Capture the cell that displays the provided text and extract its [x, y] central coordinate. 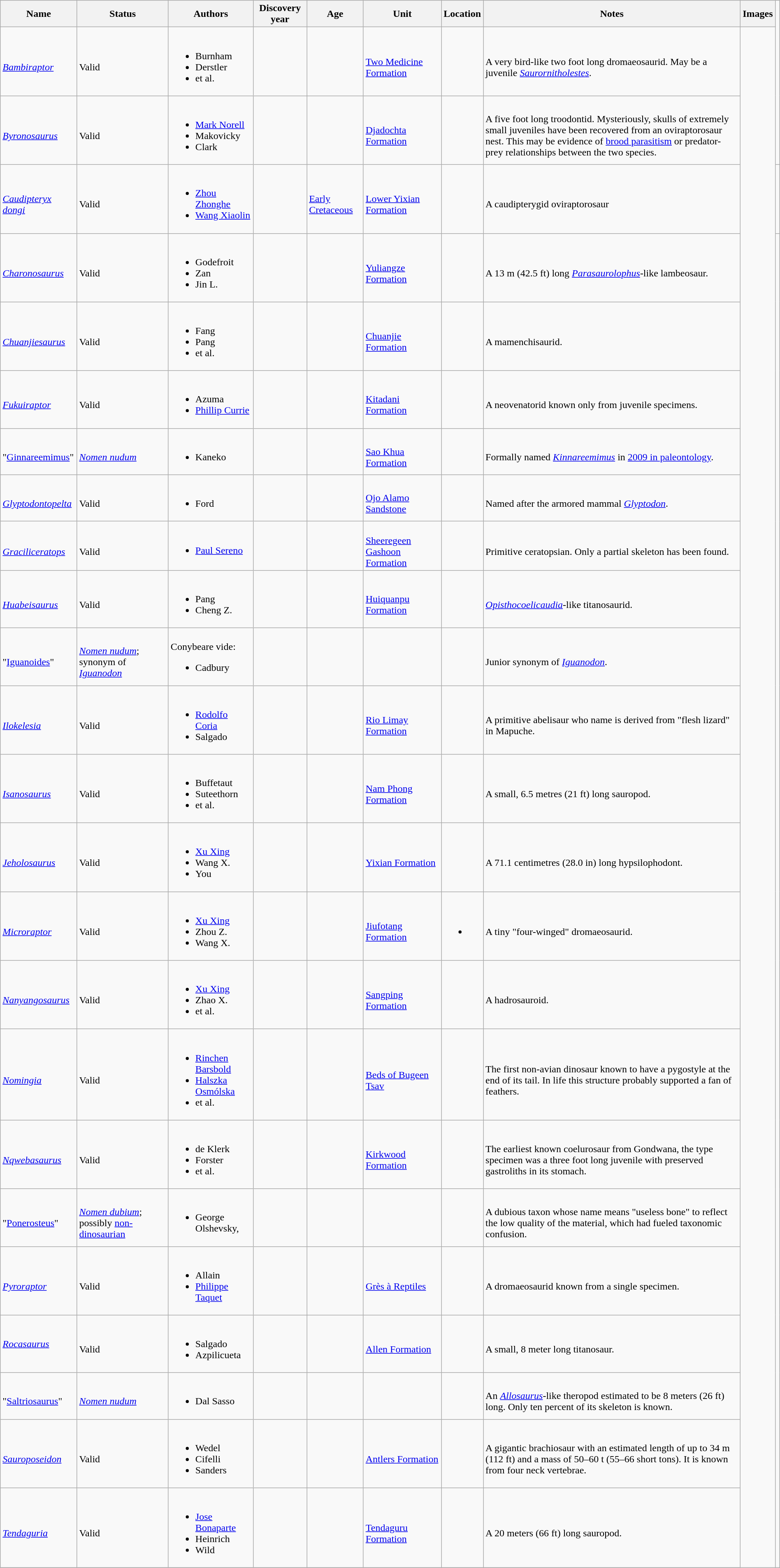
Huiquanpu Formation [402, 599]
A 71.1 centimetres (28.0 in) long hypsilophodont. [612, 857]
The earliest known coelurosaur from Gondwana, the type specimen was a three foot long juvenile with preserved gastroliths in its stomach. [612, 1154]
Location [462, 14]
PangCheng Z. [211, 599]
Sauroposeidon [39, 1454]
A 13 m (42.5 ft) long Parasaurolophus-like lambeosaur. [612, 267]
Jose BonaparteHeinrichWild [211, 1528]
Two Medicine Formation [402, 62]
George Olshevsky, [211, 1218]
Ford [211, 498]
A 20 meters (66 ft) long sauropod. [612, 1528]
Notes [612, 14]
Rio Limay Formation [402, 720]
A small, 6.5 metres (21 ft) long sauropod. [612, 789]
Nomingia [39, 1074]
Antlers Formation [402, 1454]
Discovery year [280, 14]
Early Cretaceous [335, 199]
Sangping Formation [402, 995]
Charonosaurus [39, 267]
AzumaPhillip Currie [211, 399]
Jeholosaurus [39, 857]
"Ginnareemimus" [39, 452]
A small, 8 meter long titanosaur. [612, 1344]
A dubious taxon whose name means "useless bone" to reflect the low quality of the material, which had fueled taxonomic confusion. [612, 1218]
Allen Formation [402, 1344]
"Iguanoides" [39, 656]
Formally named Kinnareemimus in 2009 in paleontology. [612, 452]
Pyroraptor [39, 1281]
Named after the armored mammal Glyptodon. [612, 498]
Bambiraptor [39, 62]
Age [335, 14]
A mamenchisaurid. [612, 336]
Authors [211, 14]
Tendaguria [39, 1528]
Grès à Reptiles [402, 1281]
Fukuiraptor [39, 399]
de KlerkForsteret al. [211, 1154]
Status [123, 14]
GodefroitZanJin L. [211, 267]
Images [758, 14]
Graciliceratops [39, 545]
Kitadani Formation [402, 399]
AllainPhilippe Taquet [211, 1281]
Isanosaurus [39, 789]
"Saltriosaurus" [39, 1396]
Byronosaurus [39, 130]
Dal Sasso [211, 1396]
A primitive abelisaur who name is derived from "flesh lizard" in Mapuche. [612, 720]
Zhou ZhongheWang Xiaolin [211, 199]
Chuanjiesaurus [39, 336]
Kirkwood Formation [402, 1154]
Nomen nudum; synonym of Iguanodon [123, 656]
A neovenatorid known only from juvenile specimens. [612, 399]
Djadochta Formation [402, 130]
"Ponerosteus" [39, 1218]
Microraptor [39, 926]
Sheeregeen Gashoon Formation [402, 545]
Conybeare vide:Cadbury [211, 656]
Primitive ceratopsian. Only a partial skeleton has been found. [612, 545]
Xu XingZhou Z.Wang X. [211, 926]
Glyptodontopelta [39, 498]
Jiufotang Formation [402, 926]
Rodolfo CoriaSalgado [211, 720]
Junior synonym of Iguanodon. [612, 656]
WedelCifelliSanders [211, 1454]
Ojo Alamo Sandstone [402, 498]
Opisthocoelicaudia-like titanosaurid. [612, 599]
An Allosaurus-like theropod estimated to be 8 meters (26 ft) long. Only ten percent of its skeleton is known. [612, 1396]
Xu XingWang X.You [211, 857]
Lower Yixian Formation [402, 199]
SalgadoAzpilicueta [211, 1344]
Yuliangze Formation [402, 267]
Nanyangosaurus [39, 995]
Unit [402, 14]
Nam Phong Formation [402, 789]
Mark NorellMakovickyClark [211, 130]
Huabeisaurus [39, 599]
Yixian Formation [402, 857]
The first non-avian dinosaur known to have a pygostyle at the end of its tail. In life this structure probably supported a fan of feathers. [612, 1074]
Caudipteryx dongi [39, 199]
Kaneko [211, 452]
A dromaeosaurid known from a single specimen. [612, 1281]
Rinchen BarsboldHalszka Osmólskaet al. [211, 1074]
A caudipterygid oviraptorosaur [612, 199]
Chuanjie Formation [402, 336]
BuffetautSuteethornet al. [211, 789]
Paul Sereno [211, 545]
FangPanget al. [211, 336]
Beds of Bugeen Tsav [402, 1074]
A very bird-like two foot long dromaeosaurid. May be a juvenile Saurornitholestes. [612, 62]
Xu XingZhao X.et al. [211, 995]
Nomen dubium; possibly non-dinosaurian [123, 1218]
A hadrosauroid. [612, 995]
Tendaguru Formation [402, 1528]
Ilokelesia [39, 720]
BurnhamDerstleret al. [211, 62]
Rocasaurus [39, 1344]
Nqwebasaurus [39, 1154]
Name [39, 14]
A tiny "four-winged" dromaeosaurid. [612, 926]
Sao Khua Formation [402, 452]
